Search for the cell housing the specified text and yield its [x, y] center coordinate. 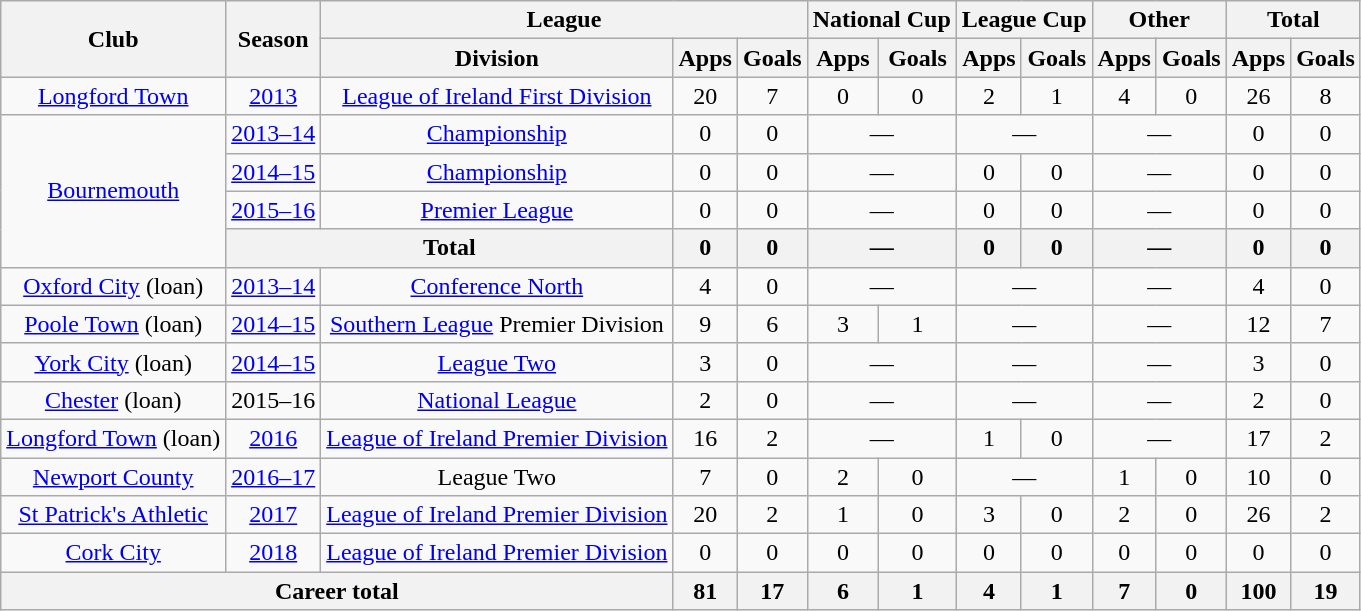
Newport County [114, 477]
10 [1258, 477]
York City (loan) [114, 362]
8 [1326, 96]
Bournemouth [114, 191]
Poole Town (loan) [114, 324]
Southern League Premier Division [497, 324]
Other [1159, 20]
National League [497, 400]
Premier League [497, 210]
Club [114, 39]
National Cup [882, 20]
Longford Town [114, 96]
Season [274, 39]
League of Ireland First Division [497, 96]
2016 [274, 438]
2018 [274, 553]
16 [705, 438]
81 [705, 591]
2016–17 [274, 477]
League [564, 20]
Longford Town (loan) [114, 438]
12 [1258, 324]
St Patrick's Athletic [114, 515]
19 [1326, 591]
2017 [274, 515]
2013 [274, 96]
Career total [337, 591]
Oxford City (loan) [114, 286]
9 [705, 324]
Division [497, 58]
Conference North [497, 286]
Cork City [114, 553]
100 [1258, 591]
Chester (loan) [114, 400]
League Cup [1024, 20]
